Return the (X, Y) coordinate for the center point of the cell that contains the specified text.  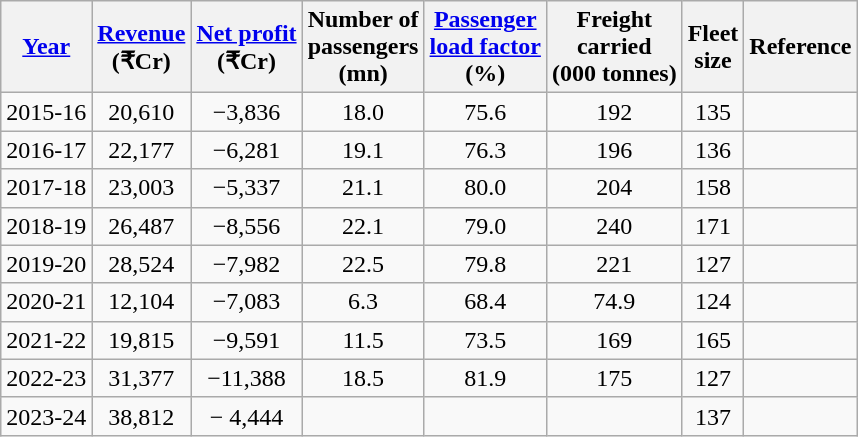
21.1 (363, 188)
22,177 (142, 150)
158 (713, 188)
135 (713, 112)
2019-20 (46, 264)
11.5 (363, 340)
19.1 (363, 150)
38,812 (142, 416)
−8,556 (246, 226)
Passengerload factor(%) (485, 47)
18.0 (363, 112)
165 (713, 340)
18.5 (363, 378)
2020-21 (46, 302)
31,377 (142, 378)
80.0 (485, 188)
12,104 (142, 302)
−6,281 (246, 150)
171 (713, 226)
Freightcarried(000 tonnes) (614, 47)
137 (713, 416)
2016-17 (46, 150)
196 (614, 150)
221 (614, 264)
Number ofpassengers(mn) (363, 47)
−9,591 (246, 340)
− 4,444 (246, 416)
2015-16 (46, 112)
79.0 (485, 226)
Fleetsize (713, 47)
Year (46, 47)
−11,388 (246, 378)
−7,982 (246, 264)
6.3 (363, 302)
22.5 (363, 264)
−7,083 (246, 302)
Reference (800, 47)
2023-24 (46, 416)
81.9 (485, 378)
2022-23 (46, 378)
68.4 (485, 302)
20,610 (142, 112)
175 (614, 378)
−5,337 (246, 188)
79.8 (485, 264)
23,003 (142, 188)
75.6 (485, 112)
76.3 (485, 150)
124 (713, 302)
2018-19 (46, 226)
28,524 (142, 264)
26,487 (142, 226)
192 (614, 112)
22.1 (363, 226)
2017-18 (46, 188)
2021-22 (46, 340)
74.9 (614, 302)
240 (614, 226)
169 (614, 340)
−3,836 (246, 112)
204 (614, 188)
19,815 (142, 340)
136 (713, 150)
Revenue(₹Cr) (142, 47)
73.5 (485, 340)
Net profit(₹Cr) (246, 47)
